For the text-containing cell, return its midpoint in (x, y) coordinate format. 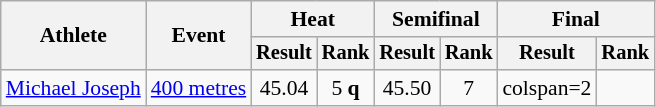
7 (469, 88)
Heat (312, 19)
400 metres (198, 88)
Michael Joseph (74, 88)
colspan=2 (546, 88)
45.50 (407, 88)
Event (198, 36)
5 q (346, 88)
45.04 (284, 88)
Athlete (74, 36)
Final (576, 19)
Semifinal (436, 19)
